For the text-containing cell, return its midpoint in [x, y] coordinate format. 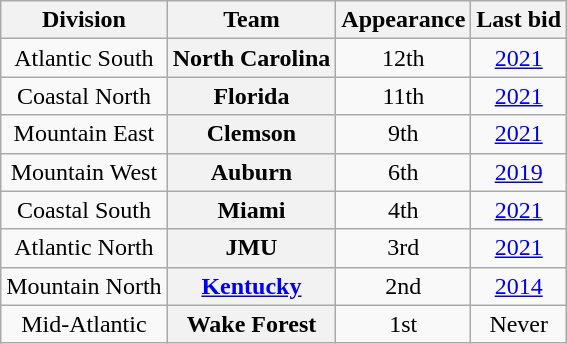
Never [519, 324]
2014 [519, 286]
11th [404, 96]
Kentucky [252, 286]
Division [84, 20]
Miami [252, 210]
Clemson [252, 134]
Coastal South [84, 210]
4th [404, 210]
Atlantic South [84, 58]
2019 [519, 172]
Mountain North [84, 286]
Florida [252, 96]
3rd [404, 248]
Team [252, 20]
1st [404, 324]
6th [404, 172]
Auburn [252, 172]
Appearance [404, 20]
JMU [252, 248]
Coastal North [84, 96]
12th [404, 58]
2nd [404, 286]
Mid-Atlantic [84, 324]
9th [404, 134]
Wake Forest [252, 324]
North Carolina [252, 58]
Mountain West [84, 172]
Atlantic North [84, 248]
Mountain East [84, 134]
Last bid [519, 20]
